From the cell containing the given text, extract its center point as [X, Y] coordinate. 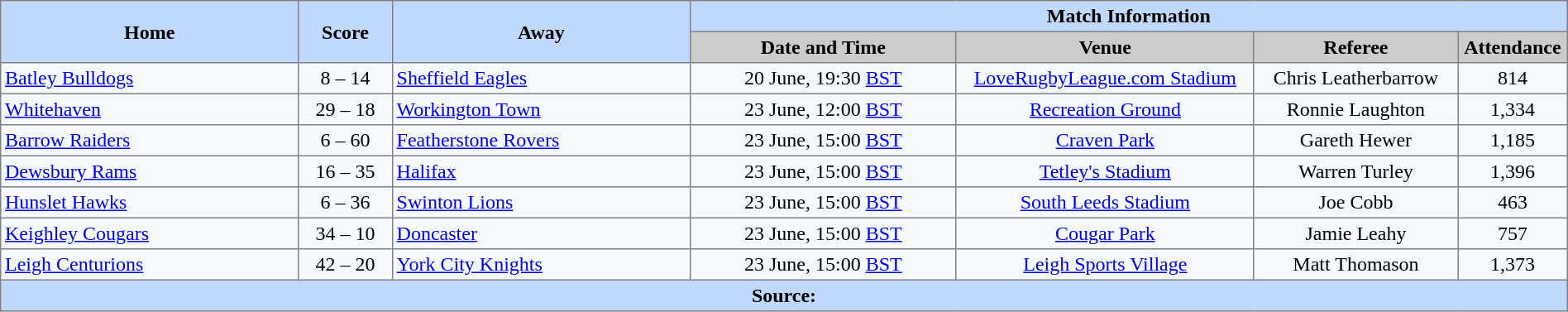
Jamie Leahy [1355, 233]
South Leeds Stadium [1105, 203]
Cougar Park [1105, 233]
23 June, 12:00 BST [823, 109]
6 – 36 [346, 203]
Match Information [1128, 17]
Sheffield Eagles [541, 79]
Leigh Centurions [150, 265]
LoveRugbyLeague.com Stadium [1105, 79]
Date and Time [823, 47]
Tetley's Stadium [1105, 171]
1,185 [1513, 141]
Halifax [541, 171]
757 [1513, 233]
Hunslet Hawks [150, 203]
463 [1513, 203]
Source: [784, 295]
42 – 20 [346, 265]
814 [1513, 79]
Referee [1355, 47]
Batley Bulldogs [150, 79]
Whitehaven [150, 109]
Featherstone Rovers [541, 141]
Matt Thomason [1355, 265]
Swinton Lions [541, 203]
Ronnie Laughton [1355, 109]
Home [150, 31]
York City Knights [541, 265]
Doncaster [541, 233]
Leigh Sports Village [1105, 265]
Recreation Ground [1105, 109]
16 – 35 [346, 171]
Score [346, 31]
Barrow Raiders [150, 141]
Attendance [1513, 47]
1,396 [1513, 171]
34 – 10 [346, 233]
Venue [1105, 47]
Away [541, 31]
6 – 60 [346, 141]
1,373 [1513, 265]
Chris Leatherbarrow [1355, 79]
8 – 14 [346, 79]
Workington Town [541, 109]
29 – 18 [346, 109]
Keighley Cougars [150, 233]
20 June, 19:30 BST [823, 79]
Gareth Hewer [1355, 141]
Joe Cobb [1355, 203]
Dewsbury Rams [150, 171]
Warren Turley [1355, 171]
Craven Park [1105, 141]
1,334 [1513, 109]
